Search for the cell housing the specified text and yield its [x, y] center coordinate. 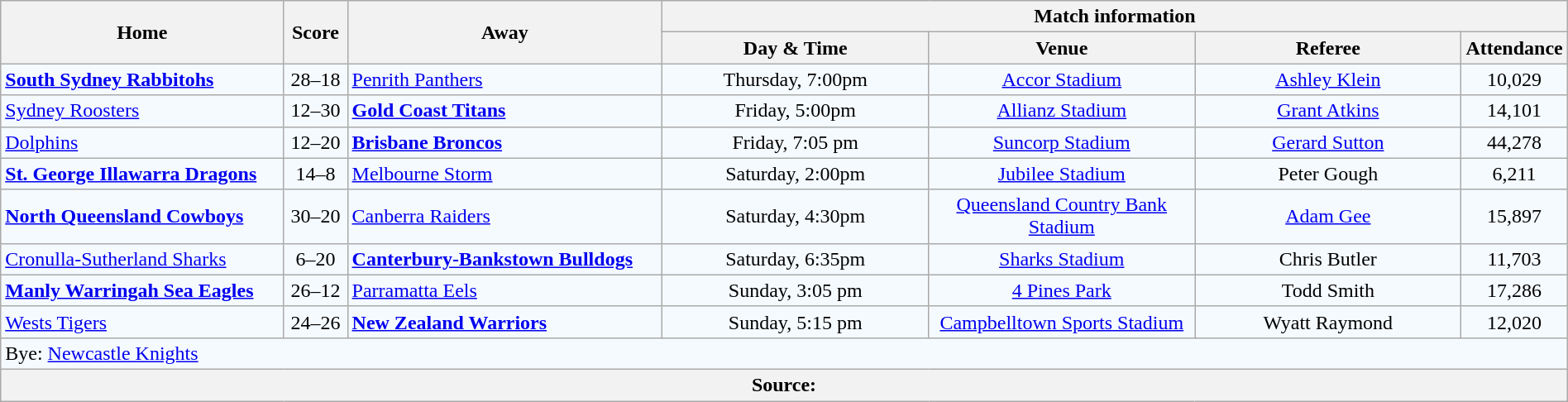
Manly Warringah Sea Eagles [142, 290]
Friday, 7:05 pm [796, 142]
Adam Gee [1328, 217]
Home [142, 32]
Sunday, 5:15 pm [796, 322]
Thursday, 7:00pm [796, 79]
Melbourne Storm [504, 174]
Allianz Stadium [1062, 111]
Grant Atkins [1328, 111]
Gold Coast Titans [504, 111]
6,211 [1514, 174]
30–20 [316, 217]
Jubilee Stadium [1062, 174]
Penrith Panthers [504, 79]
14,101 [1514, 111]
New Zealand Warriors [504, 322]
South Sydney Rabbitohs [142, 79]
Bye: Newcastle Knights [784, 353]
Saturday, 6:35pm [796, 259]
12–30 [316, 111]
12,020 [1514, 322]
12–20 [316, 142]
Peter Gough [1328, 174]
Venue [1062, 48]
North Queensland Cowboys [142, 217]
Wyatt Raymond [1328, 322]
4 Pines Park [1062, 290]
Chris Butler [1328, 259]
Cronulla-Sutherland Sharks [142, 259]
Canberra Raiders [504, 217]
Suncorp Stadium [1062, 142]
15,897 [1514, 217]
Canterbury-Bankstown Bulldogs [504, 259]
Brisbane Broncos [504, 142]
Friday, 5:00pm [796, 111]
St. George Illawarra Dragons [142, 174]
Saturday, 4:30pm [796, 217]
26–12 [316, 290]
Attendance [1514, 48]
Away [504, 32]
28–18 [316, 79]
Gerard Sutton [1328, 142]
Queensland Country Bank Stadium [1062, 217]
Source: [784, 385]
24–26 [316, 322]
Score [316, 32]
Match information [1115, 17]
Day & Time [796, 48]
Dolphins [142, 142]
Todd Smith [1328, 290]
Referee [1328, 48]
Sunday, 3:05 pm [796, 290]
Sydney Roosters [142, 111]
11,703 [1514, 259]
10,029 [1514, 79]
Saturday, 2:00pm [796, 174]
6–20 [316, 259]
44,278 [1514, 142]
Campbelltown Sports Stadium [1062, 322]
Parramatta Eels [504, 290]
17,286 [1514, 290]
14–8 [316, 174]
Sharks Stadium [1062, 259]
Accor Stadium [1062, 79]
Wests Tigers [142, 322]
Ashley Klein [1328, 79]
